Output the (X, Y) coordinate of the center of the cell containing the given text.  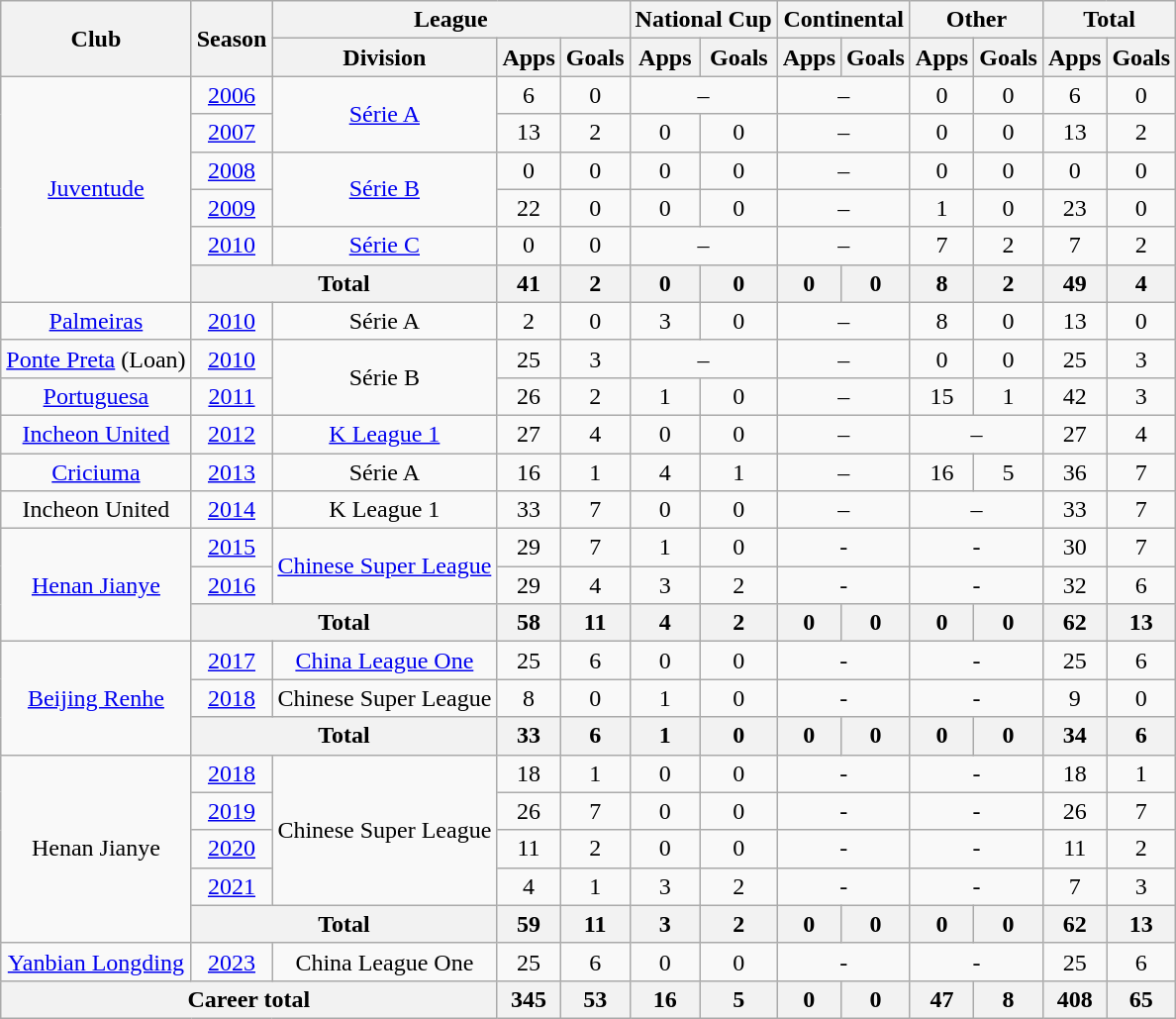
2021 (232, 886)
Other (976, 20)
2009 (232, 208)
League (451, 20)
58 (529, 623)
Club (96, 39)
Yanbian Longding (96, 962)
Division (384, 57)
2012 (232, 434)
34 (1074, 736)
2011 (232, 396)
23 (1074, 208)
2019 (232, 811)
Ponte Preta (Loan) (96, 358)
Continental (843, 20)
2016 (232, 585)
Career total (249, 999)
2007 (232, 133)
30 (1074, 548)
41 (529, 283)
2014 (232, 510)
Palmeiras (96, 321)
2023 (232, 962)
53 (595, 999)
49 (1074, 283)
Portuguesa (96, 396)
59 (529, 924)
42 (1074, 396)
2017 (232, 661)
36 (1074, 472)
2008 (232, 170)
408 (1074, 999)
2020 (232, 849)
9 (1074, 698)
47 (941, 999)
2013 (232, 472)
National Cup (703, 20)
2015 (232, 548)
2006 (232, 95)
Série C (384, 246)
345 (529, 999)
Criciuma (96, 472)
Season (232, 39)
15 (941, 396)
65 (1141, 999)
22 (529, 208)
Juventude (96, 189)
Beijing Renhe (96, 698)
32 (1074, 585)
